For the text-containing cell, return its midpoint in [X, Y] coordinate format. 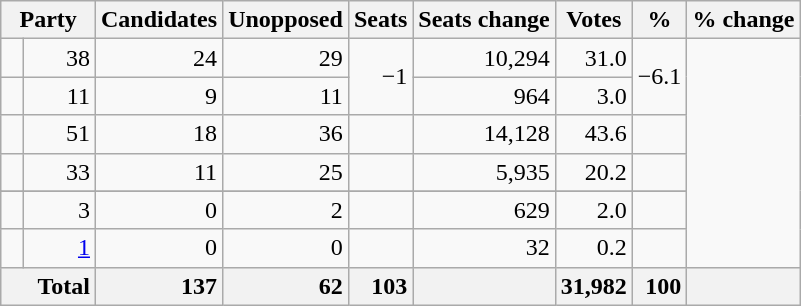
Votes [594, 20]
43.6 [594, 134]
964 [484, 96]
103 [380, 286]
629 [484, 210]
Party [48, 20]
1 [59, 248]
62 [286, 286]
−1 [380, 77]
31,982 [594, 286]
29 [286, 58]
32 [484, 248]
Unopposed [286, 20]
20.2 [594, 172]
Total [48, 286]
2.0 [594, 210]
25 [286, 172]
100 [660, 286]
9 [160, 96]
5,935 [484, 172]
2 [286, 210]
33 [59, 172]
36 [286, 134]
3 [59, 210]
Candidates [160, 20]
51 [59, 134]
% change [744, 20]
14,128 [484, 134]
38 [59, 58]
Seats [380, 20]
−6.1 [660, 77]
3.0 [594, 96]
10,294 [484, 58]
Seats change [484, 20]
31.0 [594, 58]
137 [160, 286]
24 [160, 58]
18 [160, 134]
% [660, 20]
0.2 [594, 248]
